From the cell containing the given text, extract its center point as (X, Y) coordinate. 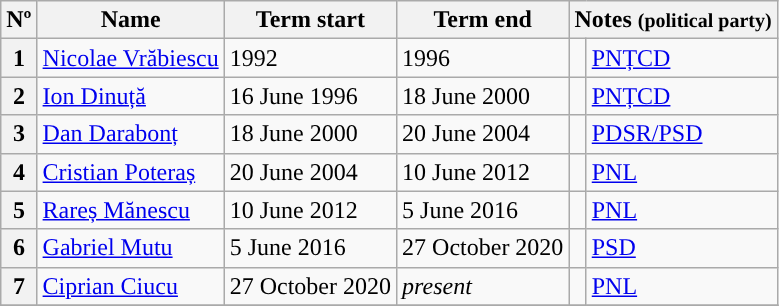
5 (19, 210)
Nº (19, 20)
Notes (political party) (673, 20)
6 (19, 248)
PDSR/PSD (682, 134)
16 June 1996 (310, 96)
Rareș Mănescu (130, 210)
Term start (310, 20)
4 (19, 172)
7 (19, 286)
Gabriel Mutu (130, 248)
Nicolae Vrăbiescu (130, 58)
present (483, 286)
3 (19, 134)
1 (19, 58)
1996 (483, 58)
Dan Darabonț (130, 134)
Cristian Poteraș (130, 172)
Term end (483, 20)
Name (130, 20)
Ciprian Ciucu (130, 286)
PSD (682, 248)
Ion Dinuță (130, 96)
2 (19, 96)
1992 (310, 58)
